Extract the [x, y] coordinate from the center of the cell holding the provided text.  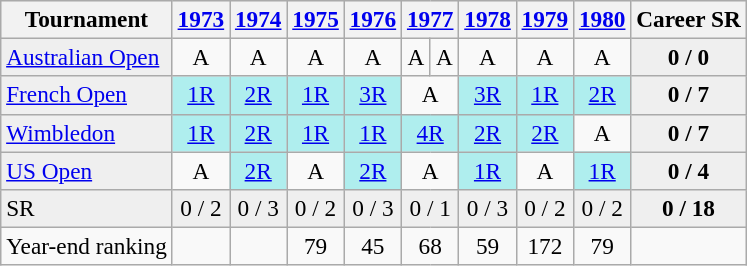
0 / 18 [688, 208]
4R [430, 133]
Tournament [86, 19]
Career SR [688, 19]
59 [488, 246]
0 / 0 [688, 57]
1975 [316, 19]
French Open [86, 95]
1976 [372, 19]
1978 [488, 19]
0 / 1 [430, 208]
Australian Open [86, 57]
0 / 4 [688, 170]
1979 [544, 19]
45 [372, 246]
1977 [430, 19]
1974 [258, 19]
1973 [200, 19]
US Open [86, 170]
Wimbledon [86, 133]
68 [430, 246]
1980 [602, 19]
Year-end ranking [86, 246]
172 [544, 246]
SR [86, 208]
